Return (X, Y) of the center of cell containing provided text 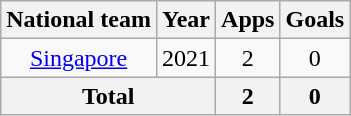
2021 (186, 58)
National team (79, 20)
Singapore (79, 58)
Year (186, 20)
Apps (248, 20)
Total (108, 96)
Goals (315, 20)
